Output the [x, y] coordinate of the center of the cell containing the given text.  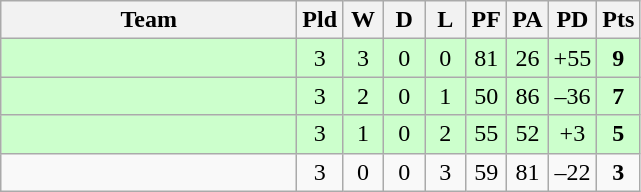
PF [486, 20]
L [446, 20]
–36 [572, 96]
Pts [618, 20]
55 [486, 134]
5 [618, 134]
Team [149, 20]
W [364, 20]
+3 [572, 134]
PD [572, 20]
26 [528, 58]
7 [618, 96]
59 [486, 172]
50 [486, 96]
52 [528, 134]
D [404, 20]
9 [618, 58]
PA [528, 20]
+55 [572, 58]
–22 [572, 172]
Pld [320, 20]
86 [528, 96]
